Identify which cell holds the provided text, then report its [X, Y] central coordinate. 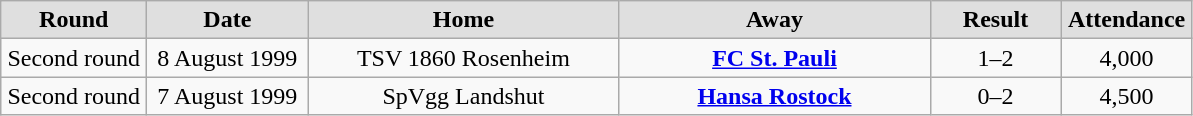
1–2 [996, 58]
Hansa Rostock [774, 96]
8 August 1999 [228, 58]
Home [464, 20]
Round [74, 20]
TSV 1860 Rosenheim [464, 58]
4,500 [1126, 96]
4,000 [1126, 58]
FC St. Pauli [774, 58]
SpVgg Landshut [464, 96]
0–2 [996, 96]
7 August 1999 [228, 96]
Attendance [1126, 20]
Date [228, 20]
Away [774, 20]
Result [996, 20]
